Search for the cell housing the specified text and yield its (x, y) center coordinate. 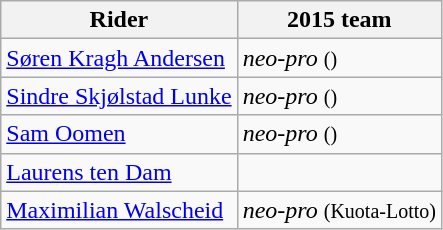
Laurens ten Dam (119, 172)
Sindre Skjølstad Lunke (119, 96)
Maximilian Walscheid (119, 210)
2015 team (339, 20)
neo-pro (Kuota-Lotto) (339, 210)
Sam Oomen (119, 134)
Rider (119, 20)
Søren Kragh Andersen (119, 58)
